Locate the cell with the specified text and output its (X, Y) center coordinate. 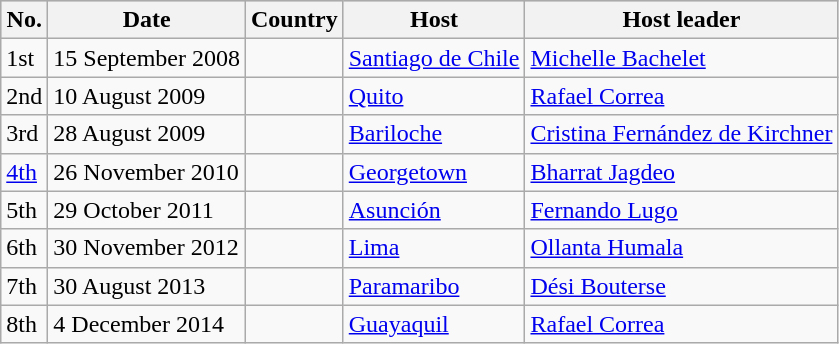
Cristina Fernández de Kirchner (682, 134)
4 December 2014 (147, 324)
7th (24, 286)
30 November 2012 (147, 248)
8th (24, 324)
Dési Bouterse (682, 286)
Quito (434, 96)
28 August 2009 (147, 134)
No. (24, 20)
30 August 2013 (147, 286)
1st (24, 58)
10 August 2009 (147, 96)
Santiago de Chile (434, 58)
5th (24, 210)
Asunción (434, 210)
Paramaribo (434, 286)
Fernando Lugo (682, 210)
29 October 2011 (147, 210)
26 November 2010 (147, 172)
Guayaquil (434, 324)
15 September 2008 (147, 58)
3rd (24, 134)
Lima (434, 248)
4th (24, 172)
Bariloche (434, 134)
Georgetown (434, 172)
Bharrat Jagdeo (682, 172)
Michelle Bachelet (682, 58)
Host leader (682, 20)
Host (434, 20)
Date (147, 20)
6th (24, 248)
Ollanta Humala (682, 248)
2nd (24, 96)
Country (295, 20)
